Output the (X, Y) coordinate of the center of the cell containing the given text.  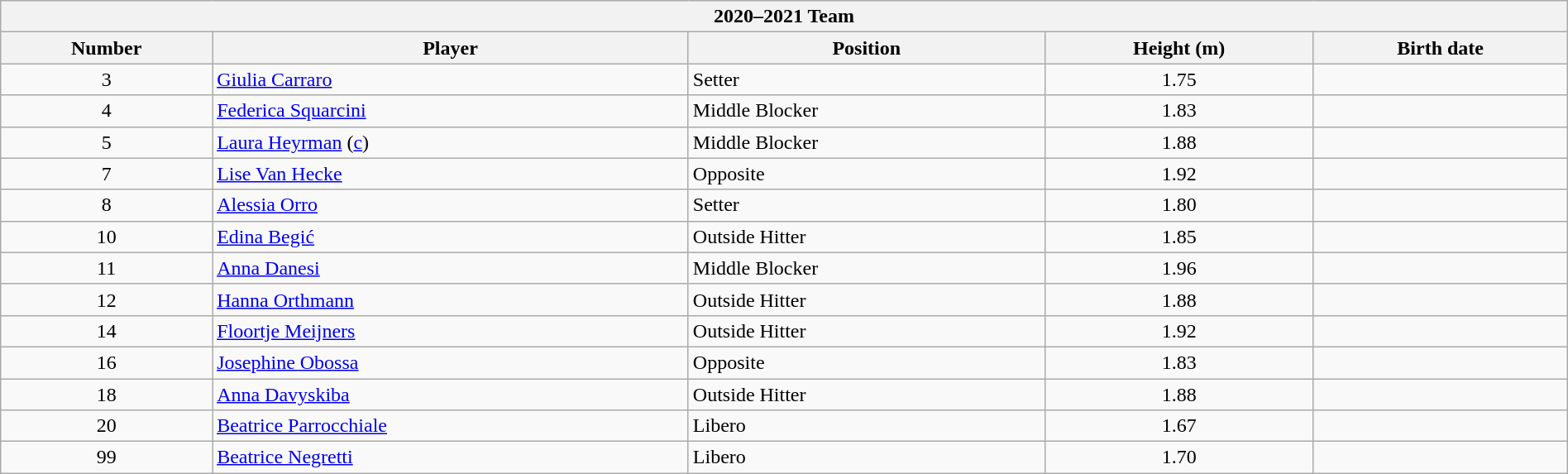
Lise Van Hecke (451, 174)
Beatrice Parrocchiale (451, 426)
16 (107, 362)
3 (107, 79)
99 (107, 457)
Height (m) (1179, 48)
20 (107, 426)
Anna Danesi (451, 268)
Number (107, 48)
Anna Davyskiba (451, 395)
1.85 (1179, 237)
7 (107, 174)
Josephine Obossa (451, 362)
Beatrice Negretti (451, 457)
12 (107, 299)
Federica Squarcini (451, 111)
11 (107, 268)
Edina Begić (451, 237)
1.70 (1179, 457)
Laura Heyrman (c) (451, 142)
1.67 (1179, 426)
5 (107, 142)
2020–2021 Team (784, 17)
Alessia Orro (451, 205)
Floortje Meijners (451, 331)
14 (107, 331)
Player (451, 48)
Hanna Orthmann (451, 299)
10 (107, 237)
1.75 (1179, 79)
18 (107, 395)
Birth date (1441, 48)
Position (867, 48)
8 (107, 205)
Giulia Carraro (451, 79)
1.80 (1179, 205)
1.96 (1179, 268)
4 (107, 111)
